Locate the cell with the specified text and output its (X, Y) center coordinate. 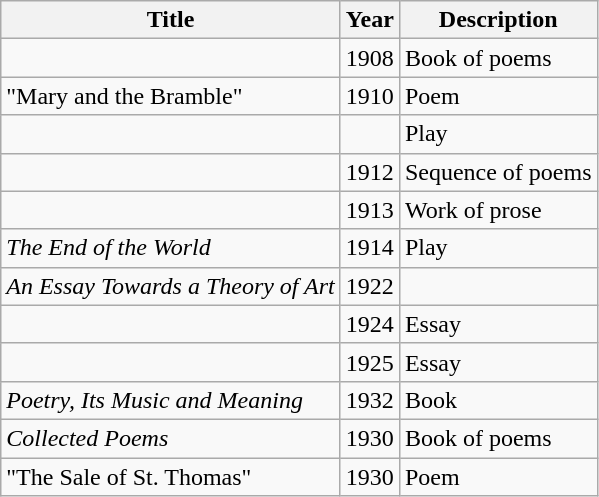
1913 (370, 210)
1932 (370, 400)
"Mary and the Bramble" (171, 96)
The End of the World (171, 248)
Description (498, 20)
1925 (370, 362)
Year (370, 20)
1908 (370, 58)
Work of prose (498, 210)
Book (498, 400)
Sequence of poems (498, 172)
Title (171, 20)
1922 (370, 286)
1924 (370, 324)
Poetry, Its Music and Meaning (171, 400)
1910 (370, 96)
"The Sale of St. Thomas" (171, 477)
1912 (370, 172)
1914 (370, 248)
An Essay Towards a Theory of Art (171, 286)
Collected Poems (171, 438)
